Locate the cell with the specified text and output its (x, y) center coordinate. 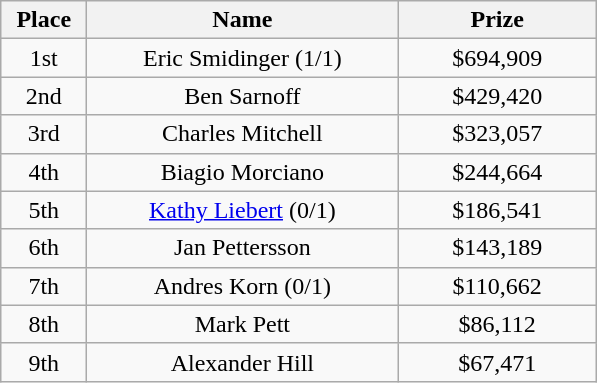
Ben Sarnoff (242, 96)
$143,189 (498, 248)
5th (44, 210)
$694,909 (498, 58)
Jan Pettersson (242, 248)
6th (44, 248)
Biagio Morciano (242, 172)
8th (44, 324)
Andres Korn (0/1) (242, 286)
3rd (44, 134)
$244,664 (498, 172)
$67,471 (498, 362)
4th (44, 172)
Eric Smidinger (1/1) (242, 58)
7th (44, 286)
$323,057 (498, 134)
Name (242, 20)
$110,662 (498, 286)
Alexander Hill (242, 362)
Charles Mitchell (242, 134)
Mark Pett (242, 324)
$186,541 (498, 210)
Place (44, 20)
9th (44, 362)
1st (44, 58)
$86,112 (498, 324)
2nd (44, 96)
$429,420 (498, 96)
Prize (498, 20)
Kathy Liebert (0/1) (242, 210)
